Locate the cell with the specified text and output its [X, Y] center coordinate. 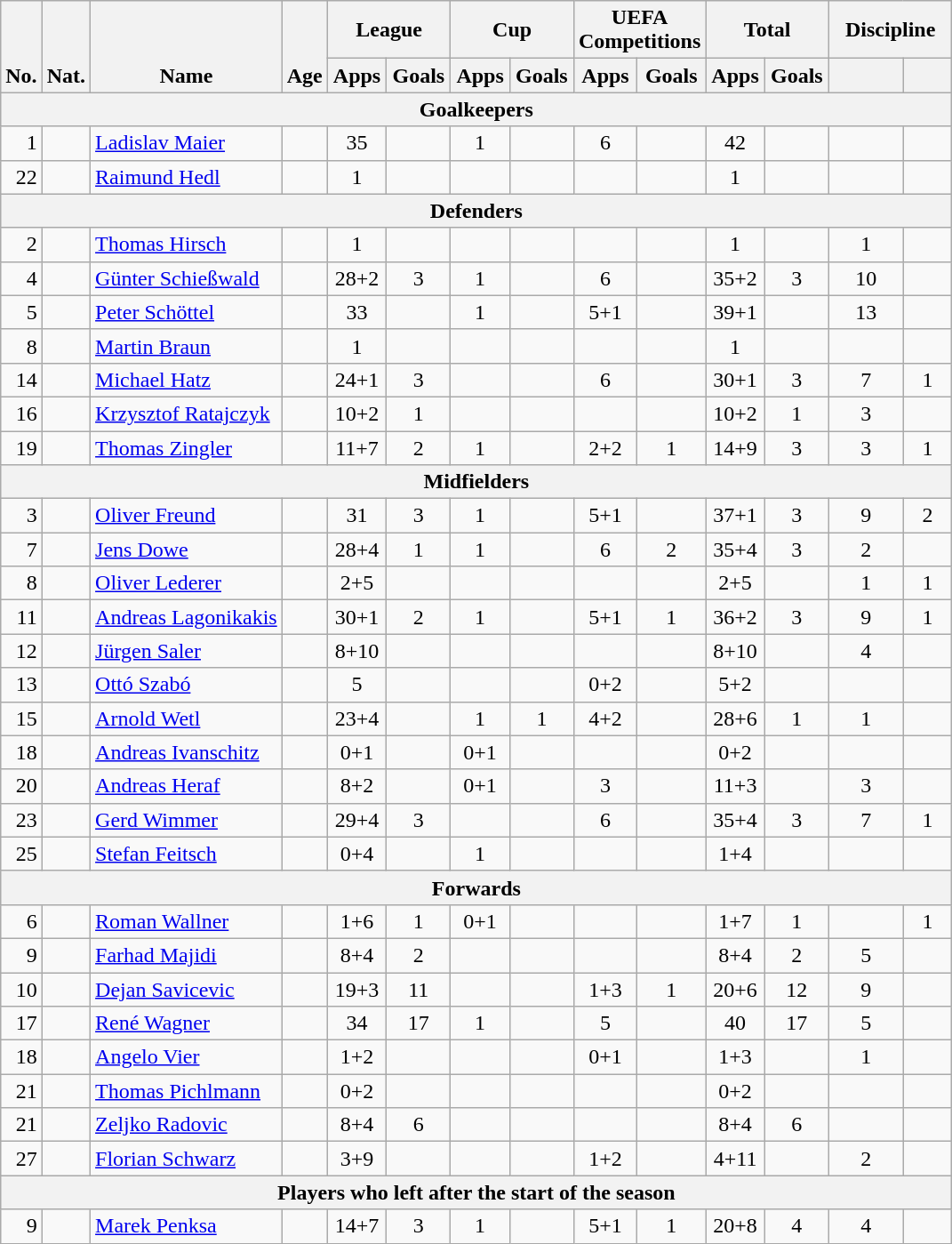
Andreas Lagonikakis [187, 617]
René Wagner [187, 1023]
22 [21, 177]
Oliver Lederer [187, 583]
4+11 [736, 1159]
Discipline [891, 30]
Florian Schwarz [187, 1159]
Andreas Ivanschitz [187, 752]
5+2 [736, 685]
16 [21, 413]
Raimund Hedl [187, 177]
11+7 [357, 447]
Cup [512, 30]
Gerd Wimmer [187, 820]
1+7 [736, 921]
Dejan Savicevic [187, 990]
35 [357, 143]
0+4 [357, 854]
Nat. [66, 46]
35+2 [736, 278]
Ladislav Maier [187, 143]
24+1 [357, 380]
27 [21, 1159]
Defenders [476, 211]
Midfielders [476, 482]
Ottó Szabó [187, 685]
42 [736, 143]
1+6 [357, 921]
Farhad Majidi [187, 955]
23+4 [357, 718]
29+4 [357, 820]
Thomas Pichlmann [187, 1091]
Michael Hatz [187, 380]
Martin Braun [187, 346]
Forwards [476, 887]
4+2 [604, 718]
Oliver Freund [187, 516]
Arnold Wetl [187, 718]
19 [21, 447]
25 [21, 854]
40 [736, 1023]
28+6 [736, 718]
Zeljko Radovic [187, 1125]
Total [768, 30]
39+1 [736, 312]
Krzysztof Ratajczyk [187, 413]
14+7 [357, 1226]
Marek Penksa [187, 1226]
19+3 [357, 990]
League [389, 30]
20+8 [736, 1226]
Thomas Hirsch [187, 245]
Goalkeepers [476, 109]
No. [21, 46]
28+4 [357, 550]
14+9 [736, 447]
1+4 [736, 854]
Angelo Vier [187, 1057]
Age [304, 46]
28+2 [357, 278]
Thomas Zingler [187, 447]
Jens Dowe [187, 550]
11+3 [736, 786]
20 [21, 786]
Jürgen Saler [187, 651]
14 [21, 380]
23 [21, 820]
15 [21, 718]
Günter Schießwald [187, 278]
8+2 [357, 786]
Stefan Feitsch [187, 854]
UEFA Competitions [639, 30]
Players who left after the start of the season [476, 1192]
33 [357, 312]
2+2 [604, 447]
34 [357, 1023]
3+9 [357, 1159]
31 [357, 516]
Name [187, 46]
Roman Wallner [187, 921]
Peter Schöttel [187, 312]
37+1 [736, 516]
Andreas Heraf [187, 786]
20+6 [736, 990]
36+2 [736, 617]
